Locate the cell with the specified text and output its (x, y) center coordinate. 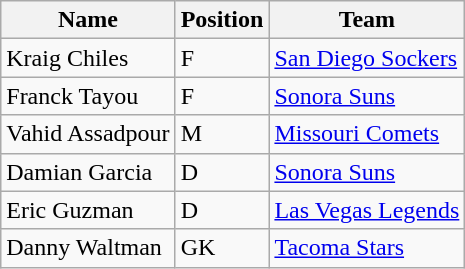
San Diego Sockers (367, 58)
Team (367, 20)
Las Vegas Legends (367, 210)
Eric Guzman (88, 210)
Franck Tayou (88, 96)
GK (222, 248)
M (222, 134)
Kraig Chiles (88, 58)
Tacoma Stars (367, 248)
Missouri Comets (367, 134)
Damian Garcia (88, 172)
Danny Waltman (88, 248)
Position (222, 20)
Name (88, 20)
Vahid Assadpour (88, 134)
